Capture the cell that displays the provided text and extract its [X, Y] central coordinate. 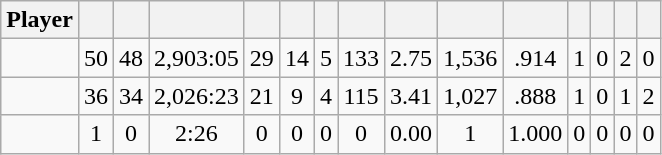
0.00 [412, 134]
.914 [536, 58]
29 [262, 58]
133 [362, 58]
9 [296, 96]
50 [96, 58]
21 [262, 96]
48 [132, 58]
5 [326, 58]
36 [96, 96]
1.000 [536, 134]
.888 [536, 96]
115 [362, 96]
34 [132, 96]
4 [326, 96]
2:26 [197, 134]
Player [40, 20]
1,536 [470, 58]
1,027 [470, 96]
2.75 [412, 58]
2,026:23 [197, 96]
2,903:05 [197, 58]
14 [296, 58]
3.41 [412, 96]
